Extract the [X, Y] coordinate from the center of the cell holding the provided text.  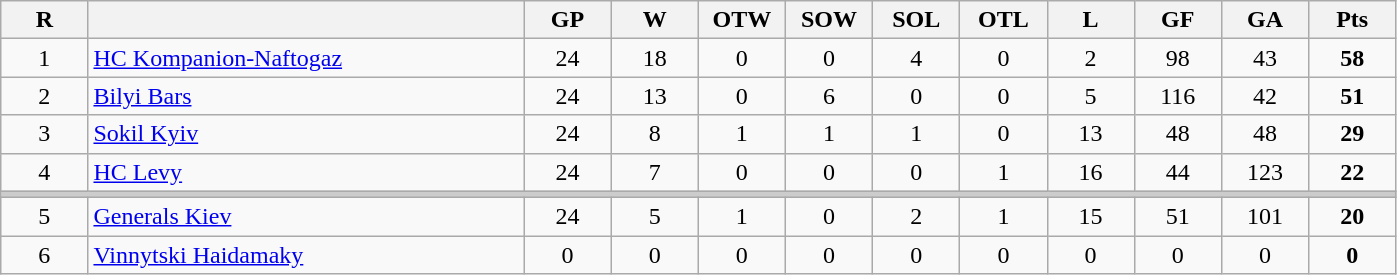
15 [1090, 217]
Vinnytski Haidamaky [306, 255]
44 [1178, 172]
R [44, 20]
GF [1178, 20]
W [654, 20]
SOL [916, 20]
SOW [828, 20]
Pts [1352, 20]
HC Kompanion-Naftogaz [306, 58]
3 [44, 134]
7 [654, 172]
Bilyi Bars [306, 96]
8 [654, 134]
123 [1264, 172]
22 [1352, 172]
98 [1178, 58]
OTW [742, 20]
Sokil Kyiv [306, 134]
GP [568, 20]
L [1090, 20]
29 [1352, 134]
58 [1352, 58]
43 [1264, 58]
20 [1352, 217]
42 [1264, 96]
GA [1264, 20]
OTL [1004, 20]
Generals Kiev [306, 217]
18 [654, 58]
16 [1090, 172]
HC Levy [306, 172]
116 [1178, 96]
101 [1264, 217]
